For the text-containing cell, return its midpoint in [X, Y] coordinate format. 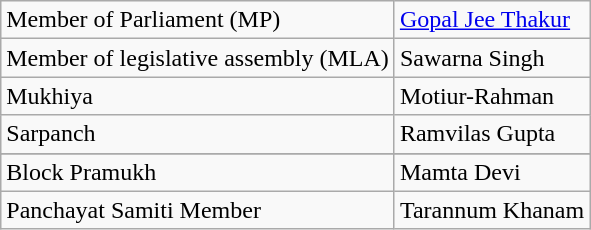
Member of legislative assembly (MLA) [198, 58]
Sawarna Singh [492, 58]
Mamta Devi [492, 172]
Member of Parliament (MP) [198, 20]
Block Pramukh [198, 172]
Motiur-Rahman [492, 96]
Panchayat Samiti Member [198, 210]
Gopal Jee Thakur [492, 20]
Mukhiya [198, 96]
Ramvilas Gupta [492, 134]
Tarannum Khanam [492, 210]
Sarpanch [198, 134]
